Pinpoint the cell where the given text exists, returning its (X, Y) midpoint coordinate. 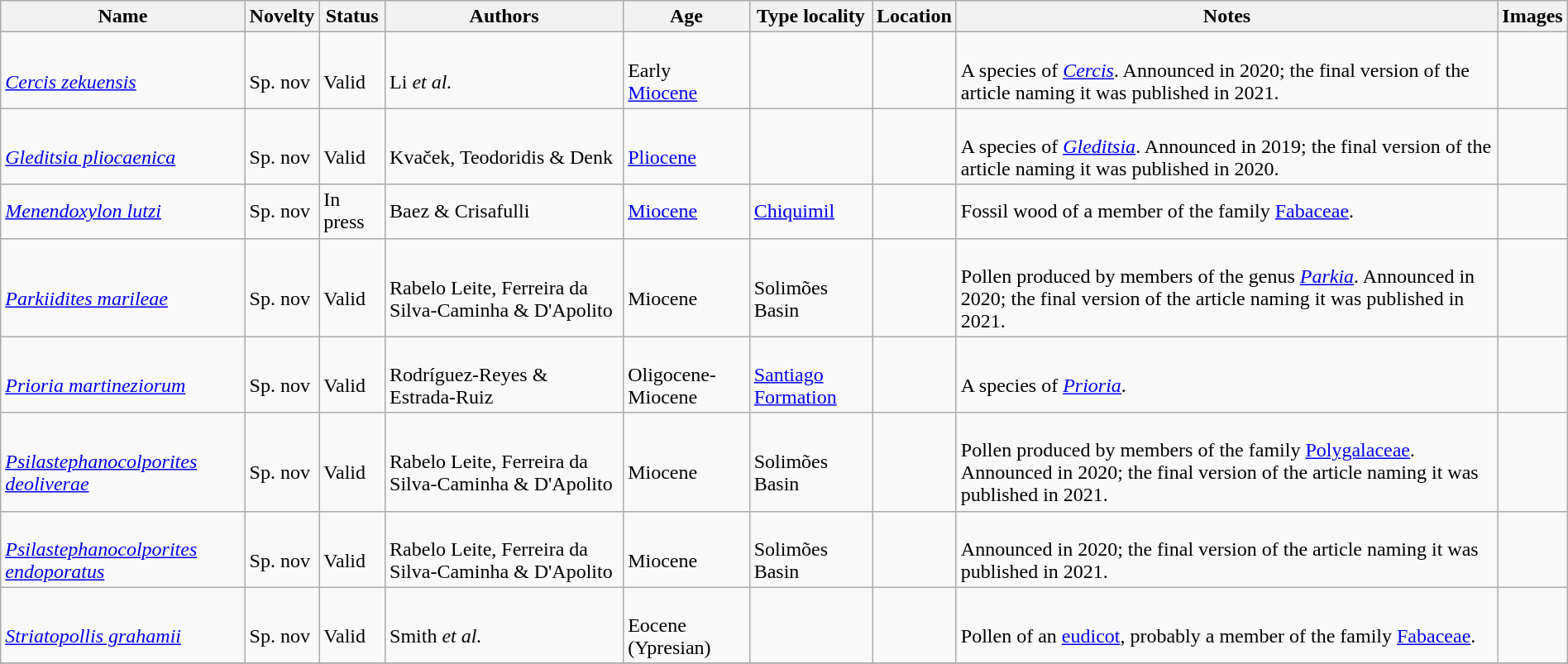
Oligocene-Miocene (686, 375)
A species of Cercis. Announced in 2020; the final version of the article naming it was published in 2021. (1226, 70)
Kvaček, Teodoridis & Denk (504, 146)
In press (352, 212)
Psilastephanocolporites endoporatus (122, 549)
Cercis zekuensis (122, 70)
Pollen of an eudicot, probably a member of the family Fabaceae. (1226, 625)
Li et al. (504, 70)
Baez & Crisafulli (504, 212)
Pollen produced by members of the genus Parkia. Announced in 2020; the final version of the article naming it was published in 2021. (1226, 288)
Parkiidites marileae (122, 288)
Status (352, 17)
Chiquimil (810, 212)
Fossil wood of a member of the family Fabaceae. (1226, 212)
Eocene (Ypresian) (686, 625)
Age (686, 17)
Gleditsia pliocaenica (122, 146)
Authors (504, 17)
Name (122, 17)
Type locality (810, 17)
Notes (1226, 17)
A species of Prioria. (1226, 375)
Early Miocene (686, 70)
Prioria martineziorum (122, 375)
Psilastephanocolporites deoliverae (122, 461)
Rodríguez-Reyes & Estrada-Ruiz (504, 375)
Location (915, 17)
Striatopollis grahamii (122, 625)
Pliocene (686, 146)
Images (1532, 17)
Announced in 2020; the final version of the article naming it was published in 2021. (1226, 549)
Santiago Formation (810, 375)
Smith et al. (504, 625)
Menendoxylon lutzi (122, 212)
A species of Gleditsia. Announced in 2019; the final version of the article naming it was published in 2020. (1226, 146)
Novelty (282, 17)
Pollen produced by members of the family Polygalaceae. Announced in 2020; the final version of the article naming it was published in 2021. (1226, 461)
